Capture the cell that displays the provided text and extract its (X, Y) central coordinate. 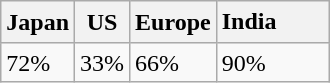
33% (102, 62)
72% (38, 62)
Japan (38, 22)
Europe (174, 22)
US (102, 22)
90% (273, 62)
66% (174, 62)
India (273, 22)
